Locate the cell with the specified text and output its [X, Y] center coordinate. 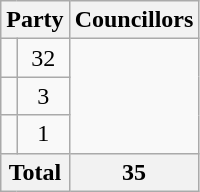
35 [134, 172]
3 [43, 96]
Councillors [134, 20]
1 [43, 134]
Total [35, 172]
32 [43, 58]
Party [35, 20]
